Find where the given text appears and provide that cell's center as (x, y) coordinate. 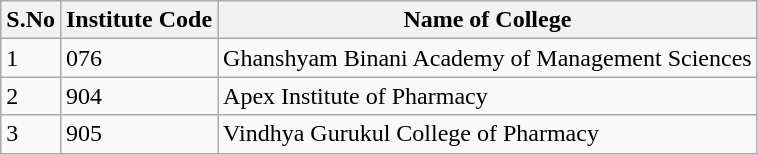
2 (31, 96)
076 (138, 58)
1 (31, 58)
S.No (31, 20)
Ghanshyam Binani Academy of Management Sciences (488, 58)
904 (138, 96)
Name of College (488, 20)
905 (138, 134)
Apex Institute of Pharmacy (488, 96)
Institute Code (138, 20)
3 (31, 134)
Vindhya Gurukul College of Pharmacy (488, 134)
